Identify which cell holds the provided text, then report its [x, y] central coordinate. 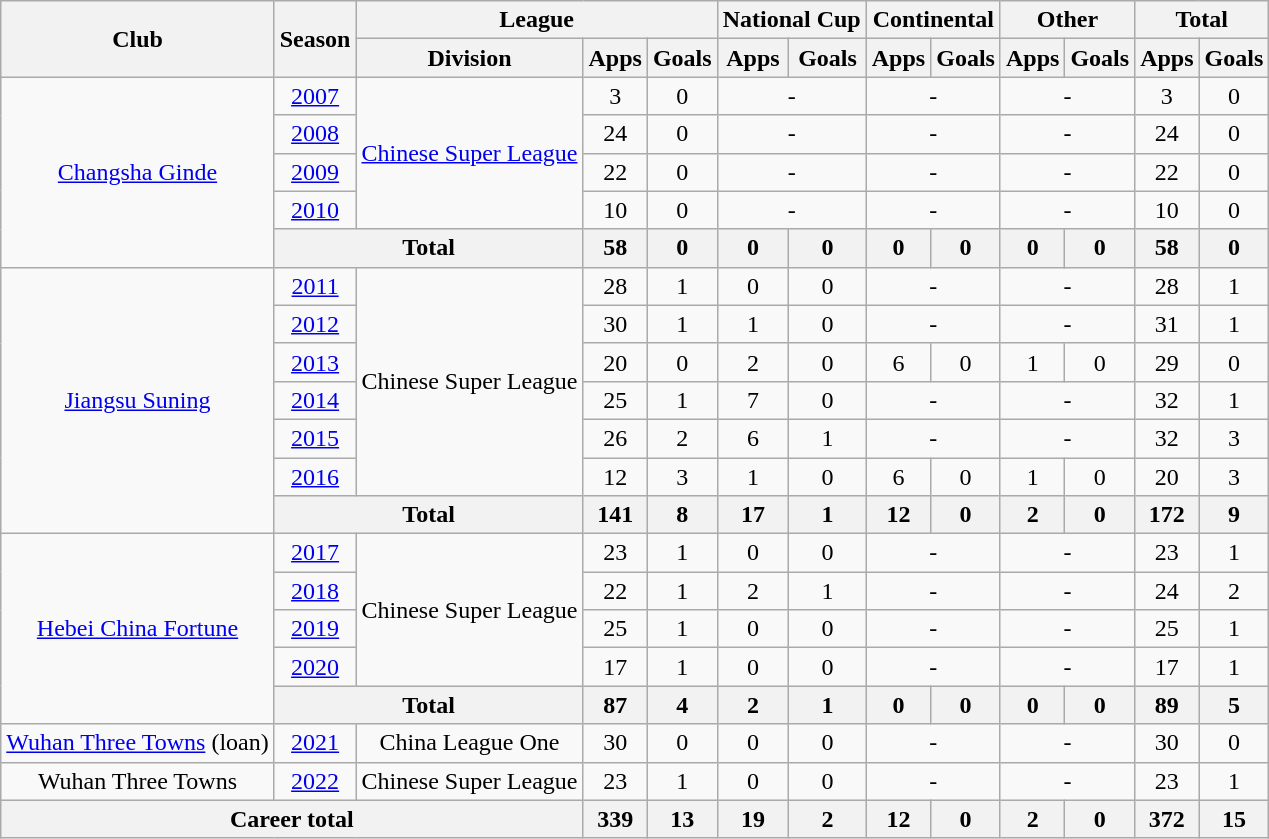
89 [1167, 705]
Club [138, 39]
9 [1234, 515]
13 [682, 819]
2007 [315, 96]
2012 [315, 324]
5 [1234, 705]
Hebei China Fortune [138, 629]
19 [753, 819]
2020 [315, 667]
29 [1167, 362]
League [536, 20]
2011 [315, 286]
2013 [315, 362]
Other [1067, 20]
Jiangsu Suning [138, 400]
7 [753, 400]
2009 [315, 172]
Division [470, 58]
Season [315, 39]
15 [1234, 819]
Wuhan Three Towns (loan) [138, 743]
2022 [315, 781]
26 [615, 438]
372 [1167, 819]
4 [682, 705]
Wuhan Three Towns [138, 781]
2014 [315, 400]
31 [1167, 324]
2017 [315, 553]
2016 [315, 477]
Career total [292, 819]
339 [615, 819]
Continental [933, 20]
2018 [315, 591]
87 [615, 705]
2021 [315, 743]
2019 [315, 629]
172 [1167, 515]
141 [615, 515]
2010 [315, 210]
2008 [315, 134]
Changsha Ginde [138, 172]
8 [682, 515]
2015 [315, 438]
China League One [470, 743]
National Cup [792, 20]
